Locate the cell with the specified text and output its (x, y) center coordinate. 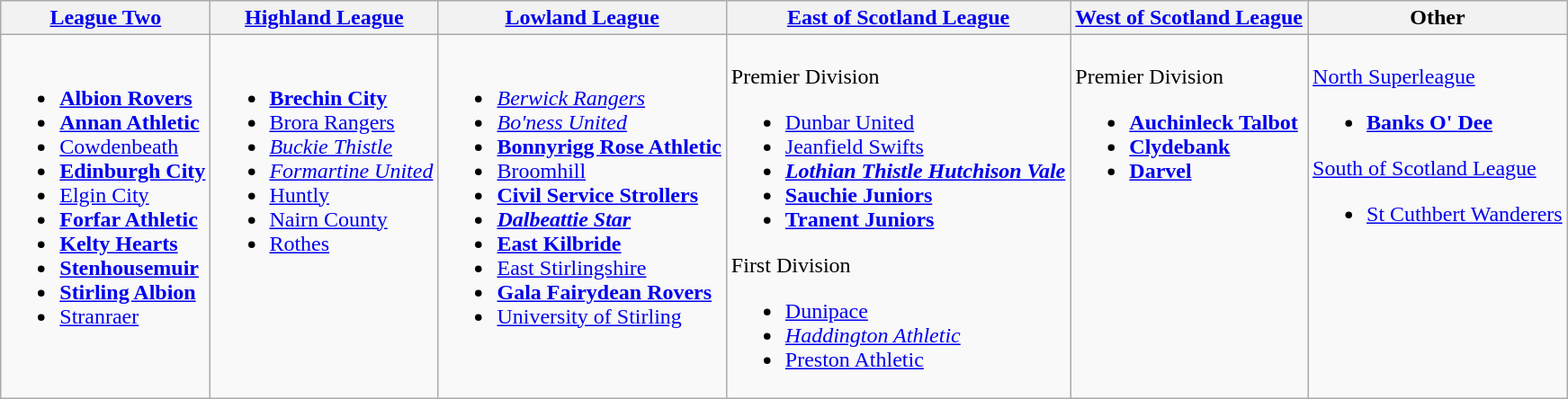
North SuperleagueBanks O' DeeSouth of Scotland LeagueSt Cuthbert Wanderers (1438, 217)
League Two (106, 18)
Premier DivisionAuchinleck TalbotClydebankDarvel (1189, 217)
Lowland League (582, 18)
Highland League (324, 18)
Albion RoversAnnan AthleticCowdenbeathEdinburgh CityElgin CityForfar AthleticKelty HeartsStenhousemuirStirling AlbionStranraer (106, 217)
Other (1438, 18)
Brechin CityBrora RangersBuckie ThistleFormartine UnitedHuntlyNairn CountyRothes (324, 217)
East of Scotland League (898, 18)
West of Scotland League (1189, 18)
